Pinpoint the cell where the given text exists, returning its [X, Y] midpoint coordinate. 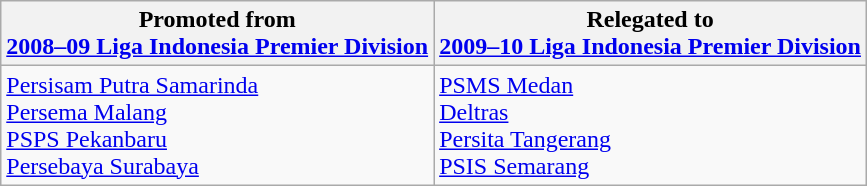
Promoted from2008–09 Liga Indonesia Premier Division [218, 34]
PSMS MedanDeltrasPersita Tangerang PSIS Semarang [650, 126]
Persisam Putra Samarinda Persema Malang PSPS Pekanbaru Persebaya Surabaya [218, 126]
Relegated to2009–10 Liga Indonesia Premier Division [650, 34]
